Search for the cell housing the specified text and yield its [x, y] center coordinate. 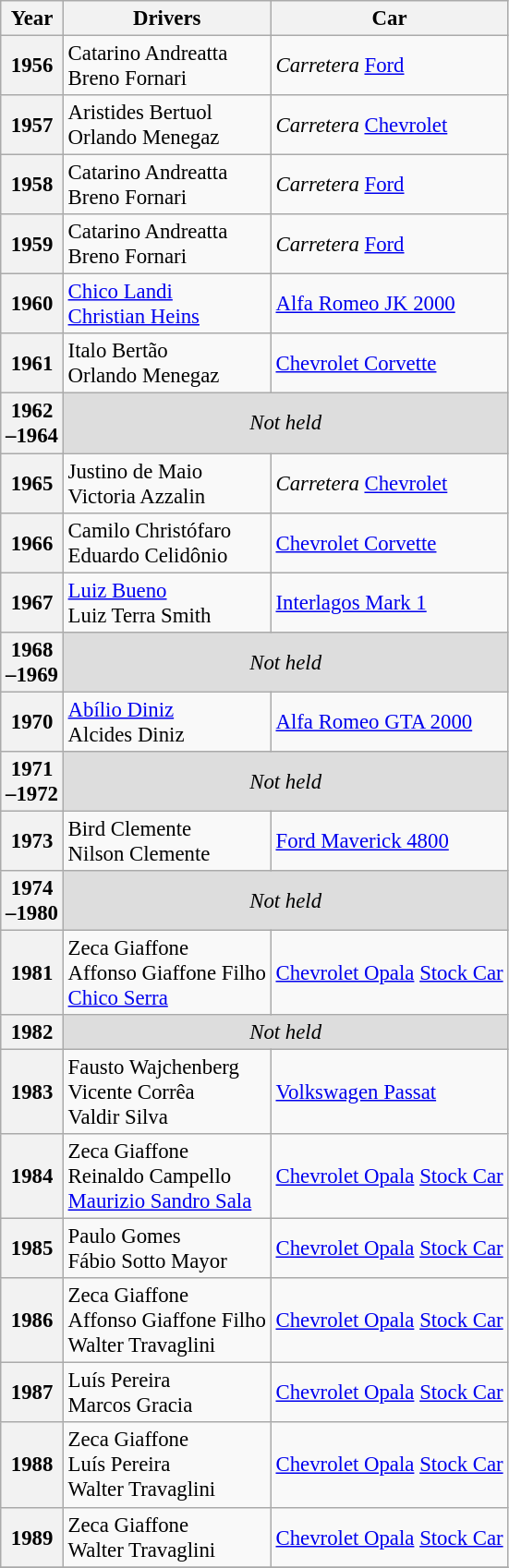
1959 [32, 244]
Aristides Bertuol Orlando Menegaz [166, 126]
Zeca Giaffone Affonso Giaffone Filho Chico Serra [166, 972]
1965 [32, 484]
1958 [32, 185]
Abílio Diniz Alcides Diniz [166, 722]
1983 [32, 1092]
Chico Landi Christian Heins [166, 305]
Year [32, 18]
1974–1980 [32, 901]
1988 [32, 1465]
Alfa Romeo JK 2000 [390, 305]
Bird Clemente Nilson Clemente [166, 840]
1968–1969 [32, 661]
Camilo Christófaro Eduardo Celidônio [166, 543]
1971–1972 [32, 781]
Italo Bertão Orlando Menegaz [166, 364]
1966 [32, 543]
1956 [32, 66]
1984 [32, 1176]
Car [390, 18]
Interlagos Mark 1 [390, 602]
Paulo Gomes Fábio Sotto Mayor [166, 1248]
Luiz Bueno Luiz Terra Smith [166, 602]
1957 [32, 126]
1967 [32, 602]
1973 [32, 840]
1970 [32, 722]
1961 [32, 364]
Zeca Giaffone Affonso Giaffone Filho Walter Travaglini [166, 1321]
Alfa Romeo GTA 2000 [390, 722]
1989 [32, 1537]
1960 [32, 305]
1981 [32, 972]
Zeca Giaffone Luís Pereira Walter Travaglini [166, 1465]
1982 [32, 1032]
Justino de Maio Victoria Azzalin [166, 484]
Volkswagen Passat [390, 1092]
1985 [32, 1248]
1987 [32, 1393]
Luís Pereira Marcos Gracia [166, 1393]
1962–1964 [32, 423]
1986 [32, 1321]
Fausto Wajchenberg Vicente Corrêa Valdir Silva [166, 1092]
Ford Maverick 4800 [390, 840]
Drivers [166, 18]
Zeca Giaffone Walter Travaglini [166, 1537]
Zeca Giaffone Reinaldo Campello Maurizio Sandro Sala [166, 1176]
